Capture the cell that displays the provided text and extract its [x, y] central coordinate. 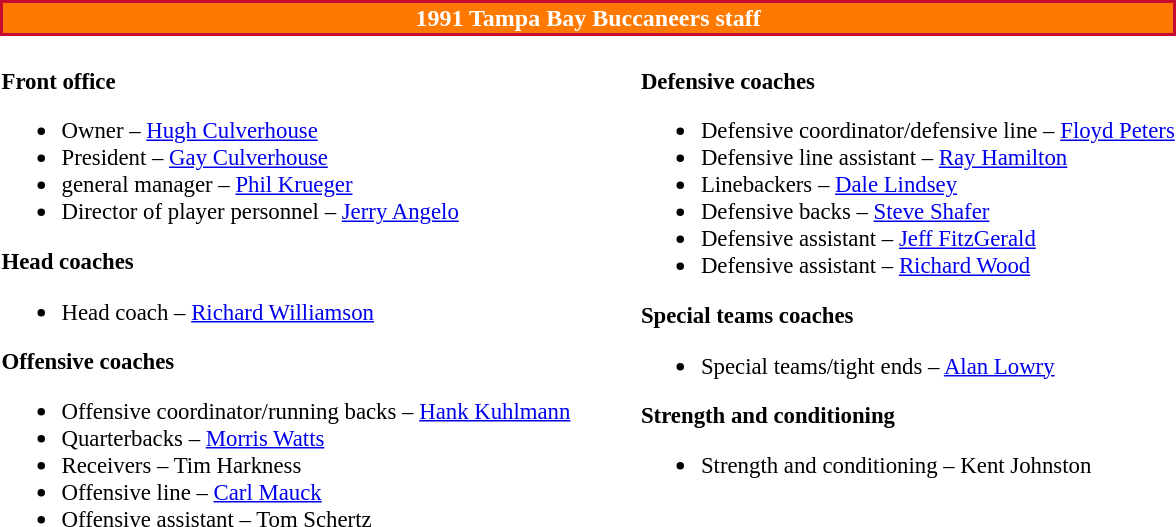
1991 Tampa Bay Buccaneers staff [588, 18]
